From the cell containing the given text, extract its center point as [x, y] coordinate. 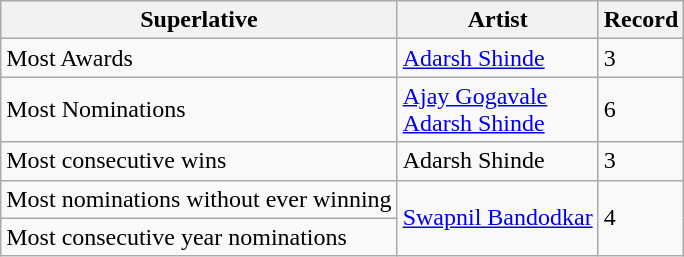
4 [641, 218]
Swapnil Bandodkar [498, 218]
Most consecutive wins [199, 161]
Superlative [199, 20]
Record [641, 20]
Most consecutive year nominations [199, 237]
Artist [498, 20]
Most Awards [199, 58]
6 [641, 110]
Ajay Gogavale Adarsh Shinde [498, 110]
Most Nominations [199, 110]
Most nominations without ever winning [199, 199]
